For the text-containing cell, return its midpoint in [x, y] coordinate format. 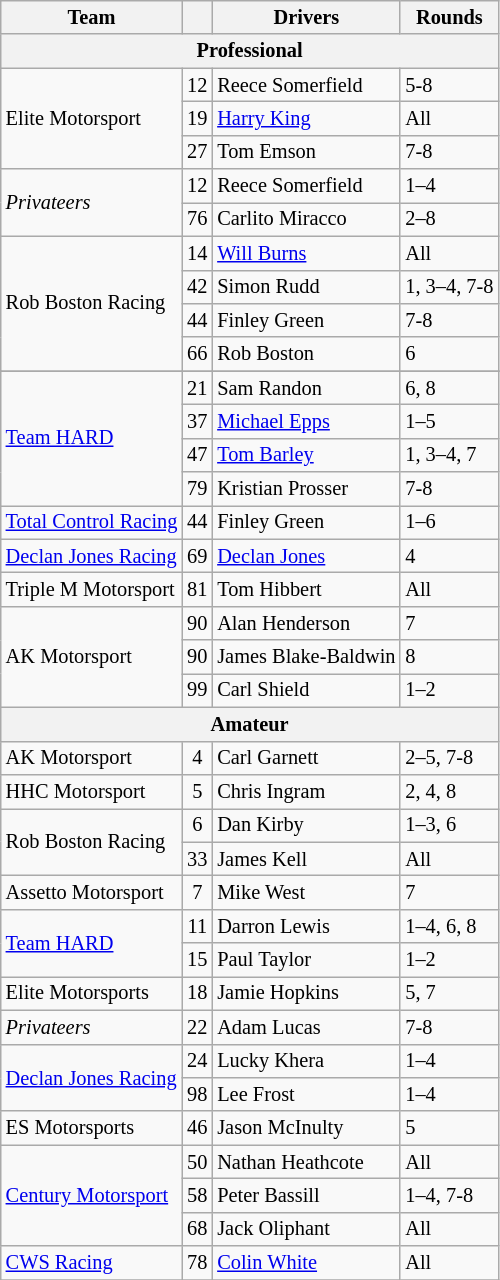
33 [197, 859]
1–5 [449, 421]
Will Burns [306, 253]
42 [197, 287]
Drivers [306, 17]
Tom Barley [306, 455]
66 [197, 354]
Elite Motorsport [92, 118]
Carl Shield [306, 690]
1, 3–4, 7-8 [449, 287]
1–3, 6 [449, 825]
Mike West [306, 892]
50 [197, 1162]
Nathan Heathcote [306, 1162]
19 [197, 118]
46 [197, 1128]
Lucky Khera [306, 1061]
ES Motorsports [92, 1128]
Professional [250, 51]
1, 3–4, 7 [449, 455]
Total Control Racing [92, 522]
68 [197, 1229]
1–4, 7-8 [449, 1195]
78 [197, 1263]
2–8 [449, 219]
Alan Henderson [306, 623]
James Blake-Baldwin [306, 657]
6, 8 [449, 388]
2–5, 7-8 [449, 758]
Carlito Miracco [306, 219]
Rounds [449, 17]
58 [197, 1195]
98 [197, 1094]
Darron Lewis [306, 926]
Assetto Motorsport [92, 892]
47 [197, 455]
Tom Hibbert [306, 589]
8 [449, 657]
Rob Boston [306, 354]
22 [197, 1027]
24 [197, 1061]
15 [197, 960]
Jason McInulty [306, 1128]
Amateur [250, 724]
Century Motorsport [92, 1196]
Paul Taylor [306, 960]
Peter Bassill [306, 1195]
Carl Garnett [306, 758]
1–6 [449, 522]
79 [197, 489]
11 [197, 926]
14 [197, 253]
Chris Ingram [306, 791]
Jamie Hopkins [306, 993]
69 [197, 556]
Jack Oliphant [306, 1229]
99 [197, 690]
Tom Emson [306, 152]
Colin White [306, 1263]
18 [197, 993]
Michael Epps [306, 421]
James Kell [306, 859]
Sam Randon [306, 388]
21 [197, 388]
2, 4, 8 [449, 791]
76 [197, 219]
5, 7 [449, 993]
Declan Jones [306, 556]
Triple M Motorsport [92, 589]
Dan Kirby [306, 825]
Team [92, 17]
1–4, 6, 8 [449, 926]
Kristian Prosser [306, 489]
CWS Racing [92, 1263]
5-8 [449, 85]
HHC Motorsport [92, 791]
Simon Rudd [306, 287]
81 [197, 589]
Adam Lucas [306, 1027]
37 [197, 421]
Elite Motorsports [92, 993]
Harry King [306, 118]
Lee Frost [306, 1094]
27 [197, 152]
